From the cell containing the given text, extract its center point as [x, y] coordinate. 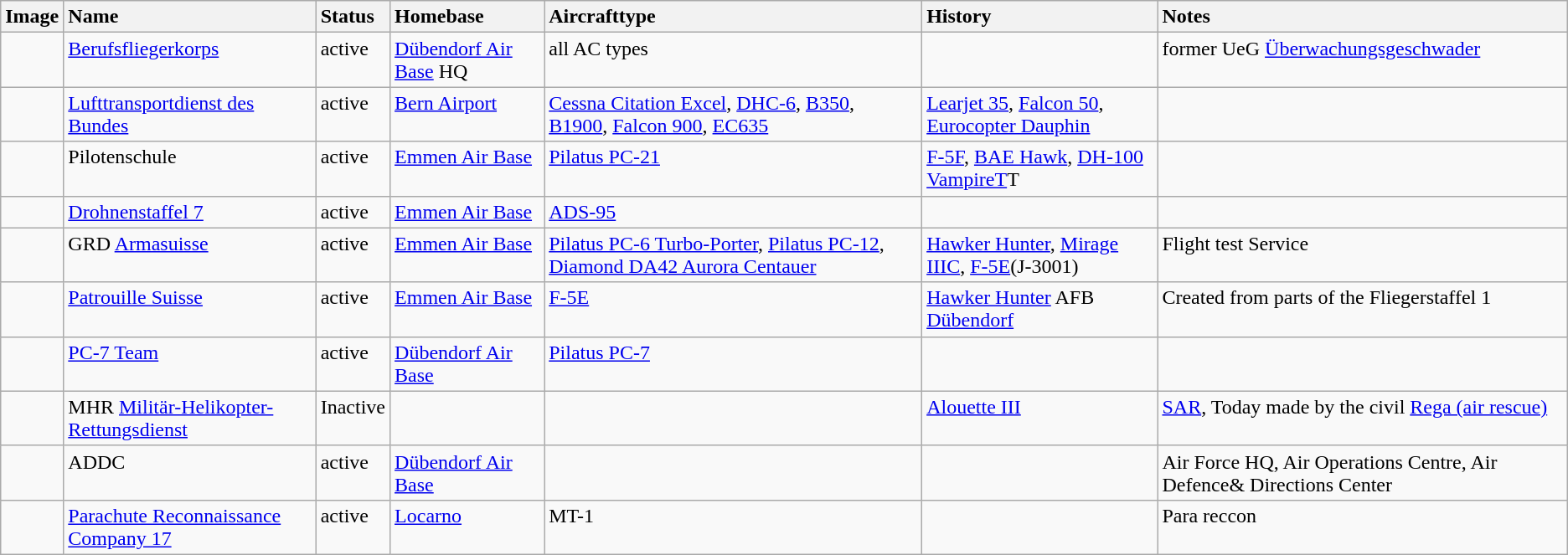
ADDC [189, 472]
Hawker Hunter, Mirage IIIC, F-5E(J-3001) [1040, 254]
MHR Militär-Helikopter-Rettungsdienst [189, 419]
Locarno [467, 527]
Pilatus PC-7 [734, 363]
Notes [1362, 17]
Dübendorf Air Base HQ [467, 60]
Flight test Service [1362, 254]
Learjet 35, Falcon 50, Eurocopter Dauphin [1040, 114]
Berufsfliegerkorps [189, 60]
PC-7 Team [189, 363]
Homebase [467, 17]
Status [353, 17]
Pilatus PC-6 Turbo-Porter, Pilatus PC-12, Diamond DA42 Aurora Centauer [734, 254]
Hawker Hunter AFB Dübendorf [1040, 310]
former UeG Überwachungsgeschwader [1362, 60]
Inactive [353, 419]
History [1040, 17]
ADS-95 [734, 212]
Name [189, 17]
Lufttransportdienst des Bundes [189, 114]
all AC types [734, 60]
Para reccon [1362, 527]
Aircrafttype [734, 17]
Image [32, 17]
Drohnenstaffel 7 [189, 212]
Patrouille Suisse [189, 310]
MT-1 [734, 527]
Pilatus PC-21 [734, 169]
Parachute Reconnaissance Company 17 [189, 527]
F-5F, BAE Hawk, DH-100 VampireTT [1040, 169]
GRD Armasuisse [189, 254]
Cessna Citation Excel, DHC-6, B350, B1900, Falcon 900, EC635 [734, 114]
Bern Airport [467, 114]
SAR, Today made by the civil Rega (air rescue) [1362, 419]
Pilotenschule [189, 169]
F-5E [734, 310]
Alouette III [1040, 419]
Created from parts of the Fliegerstaffel 1 [1362, 310]
Air Force HQ, Air Operations Centre, Air Defence& Directions Center [1362, 472]
